Scan for the cell matching the given text and deliver its [X, Y] coordinate at center. 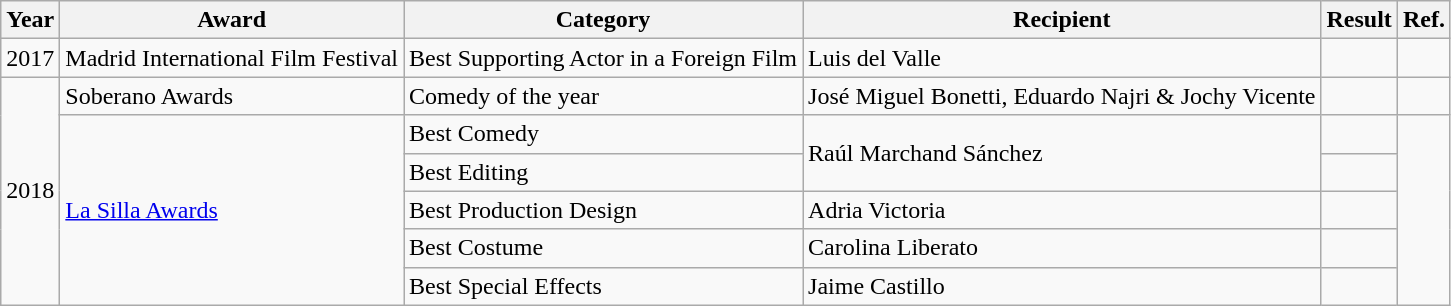
Adria Victoria [1062, 210]
Award [232, 20]
Best Production Design [604, 210]
Best Costume [604, 248]
Carolina Liberato [1062, 248]
Madrid International Film Festival [232, 58]
2017 [30, 58]
Ref. [1424, 20]
Luis del Valle [1062, 58]
Raúl Marchand Sánchez [1062, 153]
Jaime Castillo [1062, 286]
La Silla Awards [232, 210]
Recipient [1062, 20]
2018 [30, 191]
Comedy of the year [604, 96]
Result [1359, 20]
Best Comedy [604, 134]
Soberano Awards [232, 96]
Best Editing [604, 172]
Category [604, 20]
Best Special Effects [604, 286]
José Miguel Bonetti, Eduardo Najri & Jochy Vicente [1062, 96]
Best Supporting Actor in a Foreign Film [604, 58]
Year [30, 20]
